From the cell containing the given text, extract its center point as [X, Y] coordinate. 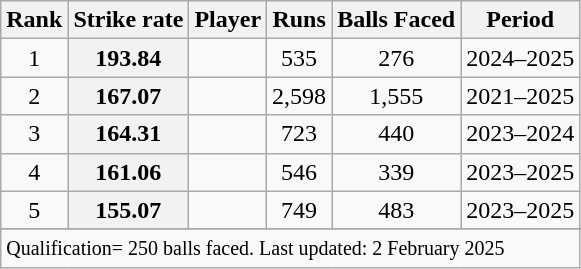
2 [34, 96]
1 [34, 58]
339 [396, 172]
Player [228, 20]
723 [300, 134]
483 [396, 210]
440 [396, 134]
Strike rate [128, 20]
161.06 [128, 172]
2,598 [300, 96]
535 [300, 58]
Runs [300, 20]
Qualification= 250 balls faced. Last updated: 2 February 2025 [290, 248]
4 [34, 172]
167.07 [128, 96]
546 [300, 172]
2023–2024 [520, 134]
2024–2025 [520, 58]
5 [34, 210]
193.84 [128, 58]
1,555 [396, 96]
3 [34, 134]
749 [300, 210]
Balls Faced [396, 20]
155.07 [128, 210]
Rank [34, 20]
Period [520, 20]
2021–2025 [520, 96]
276 [396, 58]
164.31 [128, 134]
